Identify which cell holds the provided text, then report its [X, Y] central coordinate. 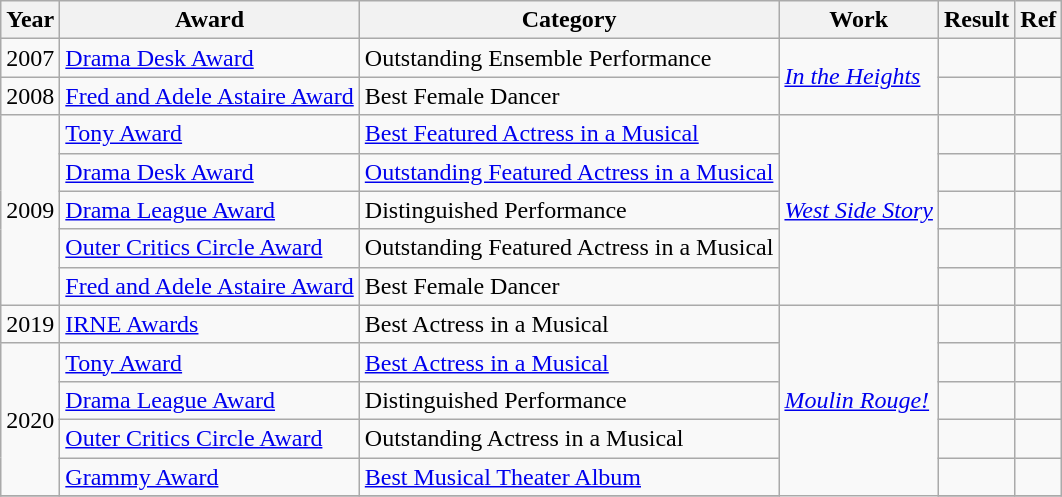
2009 [30, 210]
West Side Story [858, 210]
2020 [30, 419]
Result [976, 20]
Best Featured Actress in a Musical [569, 134]
Moulin Rouge! [858, 400]
Ref [1038, 20]
Grammy Award [210, 477]
2019 [30, 324]
Award [210, 20]
2008 [30, 96]
Best Musical Theater Album [569, 477]
Outstanding Actress in a Musical [569, 438]
Outstanding Ensemble Performance [569, 58]
Work [858, 20]
In the Heights [858, 77]
2007 [30, 58]
Year [30, 20]
Category [569, 20]
IRNE Awards [210, 324]
